For the text-containing cell, return its midpoint in (x, y) coordinate format. 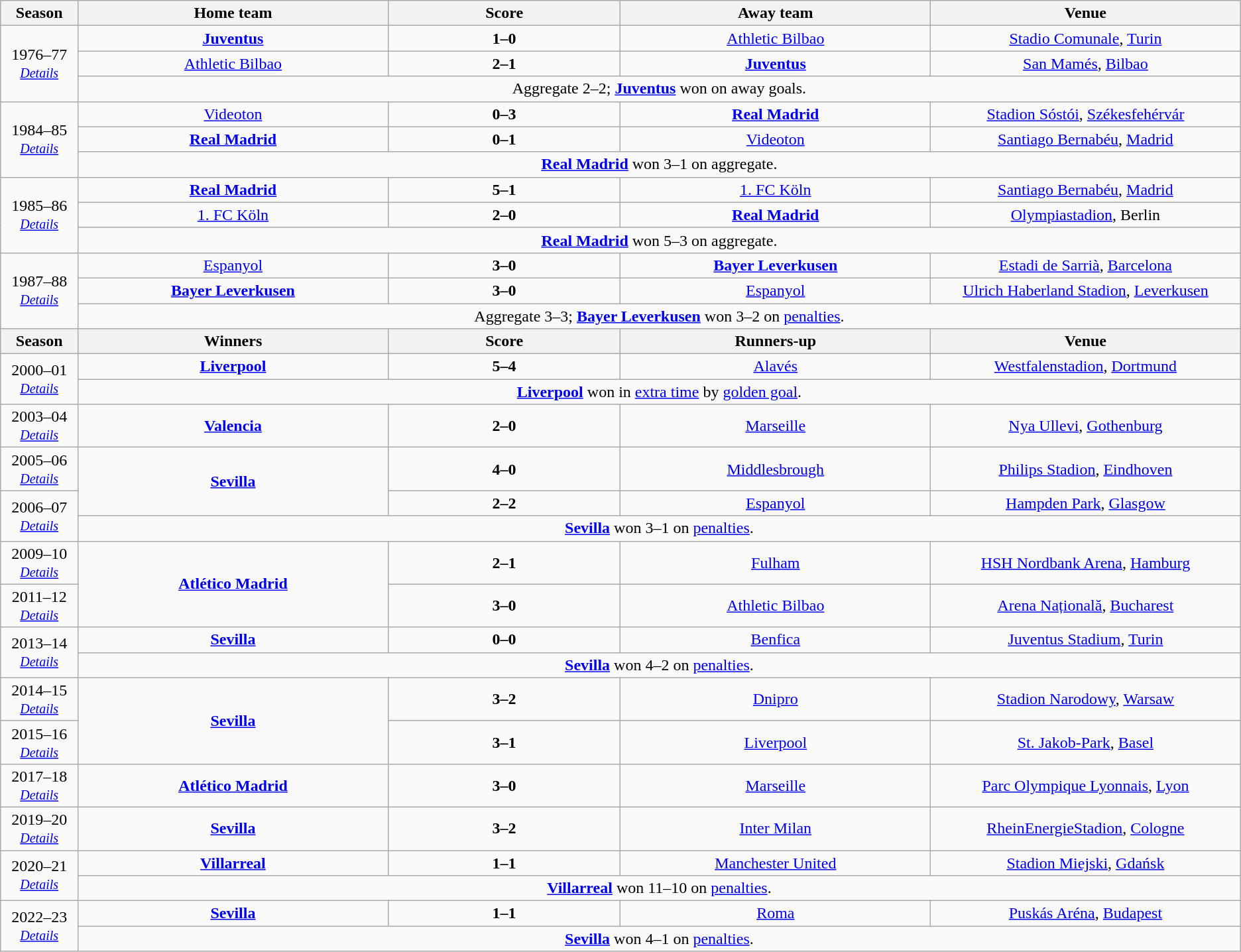
Alavés (776, 367)
Westfalenstadion, Dortmund (1086, 367)
2019–20Details (40, 829)
1976–77Details (40, 64)
Aggregate 2–2; Juventus won on away goals. (660, 89)
2015–16Details (40, 743)
Valencia (233, 426)
Hampden Park, Glasgow (1086, 503)
1984–85Details (40, 139)
2020–21Details (40, 875)
0–0 (504, 640)
Olympiastadion, Berlin (1086, 215)
2017–18Details (40, 785)
Stadion Narodowy, Warsaw (1086, 699)
Sevilla won 4–2 on penalties. (660, 665)
5–4 (504, 367)
Villarreal (233, 863)
0–3 (504, 114)
Ulrich Haberland Stadion, Leverkusen (1086, 290)
2014–15Details (40, 699)
Middlesbrough (776, 469)
Benfica (776, 640)
Liverpool won in extra time by golden goal. (660, 392)
Philips Stadion, Eindhoven (1086, 469)
Inter Milan (776, 829)
3–1 (504, 743)
2011–12Details (40, 606)
2009–10Details (40, 562)
RheinEnergieStadion, Cologne (1086, 829)
Arena Națională, Bucharest (1086, 606)
Real Madrid won 5–3 on aggregate. (660, 240)
Winners (233, 341)
Dnipro (776, 699)
Juventus Stadium, Turin (1086, 640)
1987–88Details (40, 290)
Stadio Comunale, Turin (1086, 38)
2000–01Details (40, 379)
Runners-up (776, 341)
Home team (233, 13)
Puskás Aréna, Budapest (1086, 914)
2006–07Details (40, 516)
Nya Ullevi, Gothenburg (1086, 426)
2005–06Details (40, 469)
HSH Nordbank Arena, Hamburg (1086, 562)
1–0 (504, 38)
2–2 (504, 503)
1985–86Details (40, 215)
Manchester United (776, 863)
Aggregate 3–3; Bayer Leverkusen won 3–2 on penalties. (660, 316)
2003–04Details (40, 426)
0–1 (504, 139)
Estadi de Sarrià, Barcelona (1086, 265)
4–0 (504, 469)
Away team (776, 13)
Stadion Sóstói, Székesfehérvár (1086, 114)
Sevilla won 4–1 on penalties. (660, 939)
5–1 (504, 190)
Real Madrid won 3–1 on aggregate. (660, 164)
Villarreal won 11–10 on penalties. (660, 888)
Sevilla won 3–1 on penalties. (660, 528)
St. Jakob-Park, Basel (1086, 743)
San Mamés, Bilbao (1086, 64)
2022–23Details (40, 926)
Stadion Miejski, Gdańsk (1086, 863)
Fulham (776, 562)
Parc Olympique Lyonnais, Lyon (1086, 785)
Roma (776, 914)
2013–14Details (40, 652)
